Return the [x, y] coordinate for the center point of the cell that contains the specified text.  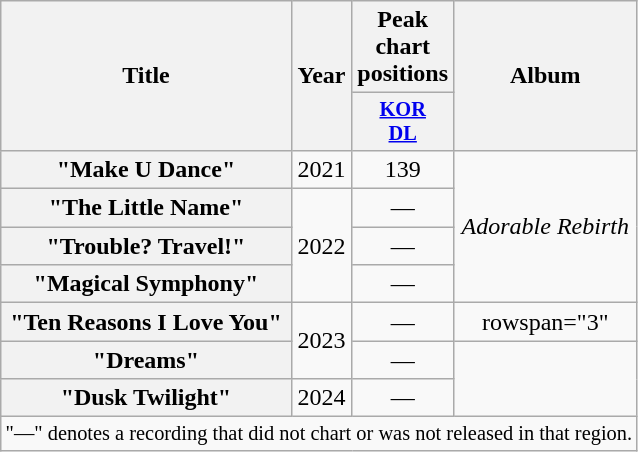
"The Little Name" [146, 208]
"Magical Symphony" [146, 284]
"Dreams" [146, 360]
139 [403, 169]
2024 [322, 398]
"Dusk Twilight" [146, 398]
2022 [322, 246]
Peak chartpositions [403, 47]
2023 [322, 341]
"Ten Reasons I Love You" [146, 322]
"Trouble? Travel!" [146, 246]
"Make U Dance" [146, 169]
Adorable Rebirth [546, 226]
KORDL [403, 122]
Title [146, 76]
"—" denotes a recording that did not chart or was not released in that region. [319, 434]
rowspan="3" [546, 322]
2021 [322, 169]
Year [322, 76]
Album [546, 76]
